Output the (x, y) coordinate of the center of the cell containing the given text.  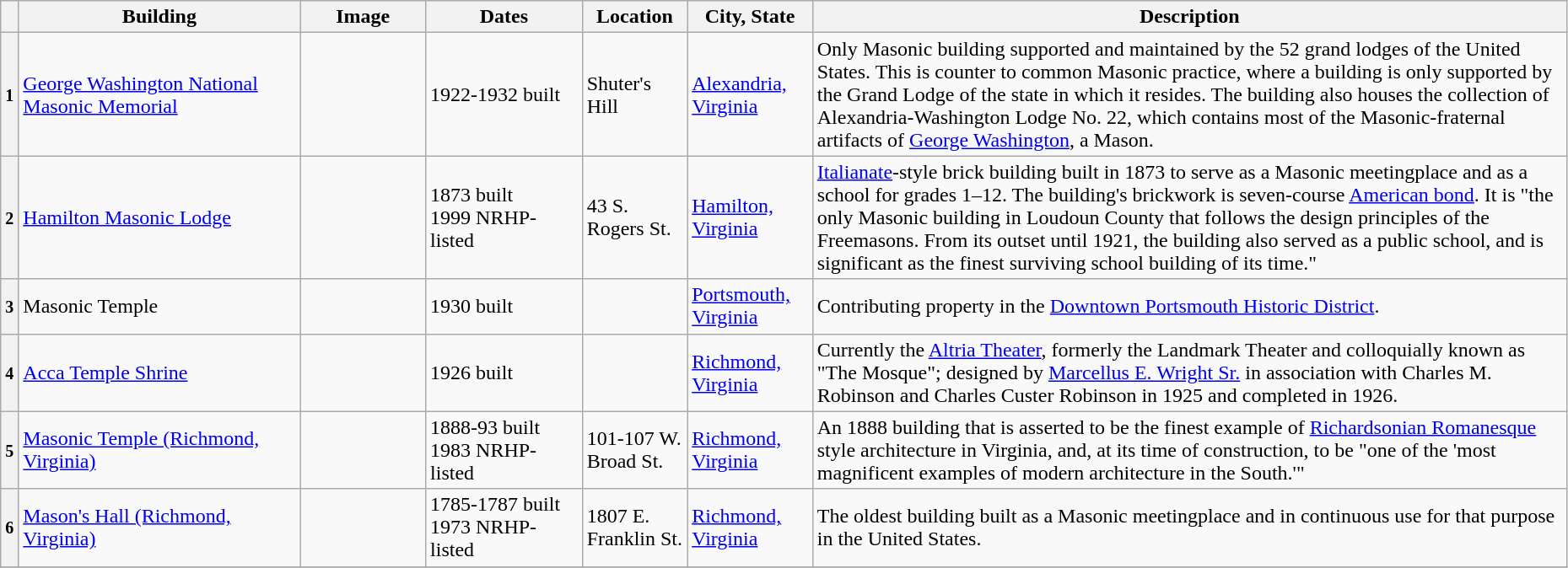
101-107 W. Broad St. (634, 450)
Dates (504, 17)
Alexandria, Virginia (751, 94)
Description (1189, 17)
George Washington National Masonic Memorial (159, 94)
Acca Temple Shrine (159, 372)
Masonic Temple (159, 307)
1873 built1999 NRHP-listed (504, 217)
Hamilton Masonic Lodge (159, 217)
1807 E. Franklin St. (634, 528)
1 (10, 94)
Shuter's Hill (634, 94)
1930 built (504, 307)
6 (10, 528)
5 (10, 450)
Building (159, 17)
1926 built (504, 372)
The oldest building built as a Masonic meetingplace and in continuous use for that purpose in the United States. (1189, 528)
Masonic Temple (Richmond, Virginia) (159, 450)
2 (10, 217)
3 (10, 307)
43 S. Rogers St. (634, 217)
1785-1787 built1973 NRHP-listed (504, 528)
City, State (751, 17)
Mason's Hall (Richmond, Virginia) (159, 528)
4 (10, 372)
Location (634, 17)
1922-1932 built (504, 94)
Portsmouth, Virginia (751, 307)
Image (363, 17)
Contributing property in the Downtown Portsmouth Historic District. (1189, 307)
1888-93 built1983 NRHP-listed (504, 450)
Hamilton, Virginia (751, 217)
